Determine the (x, y) coordinate at the center of the cell enclosing the given text.  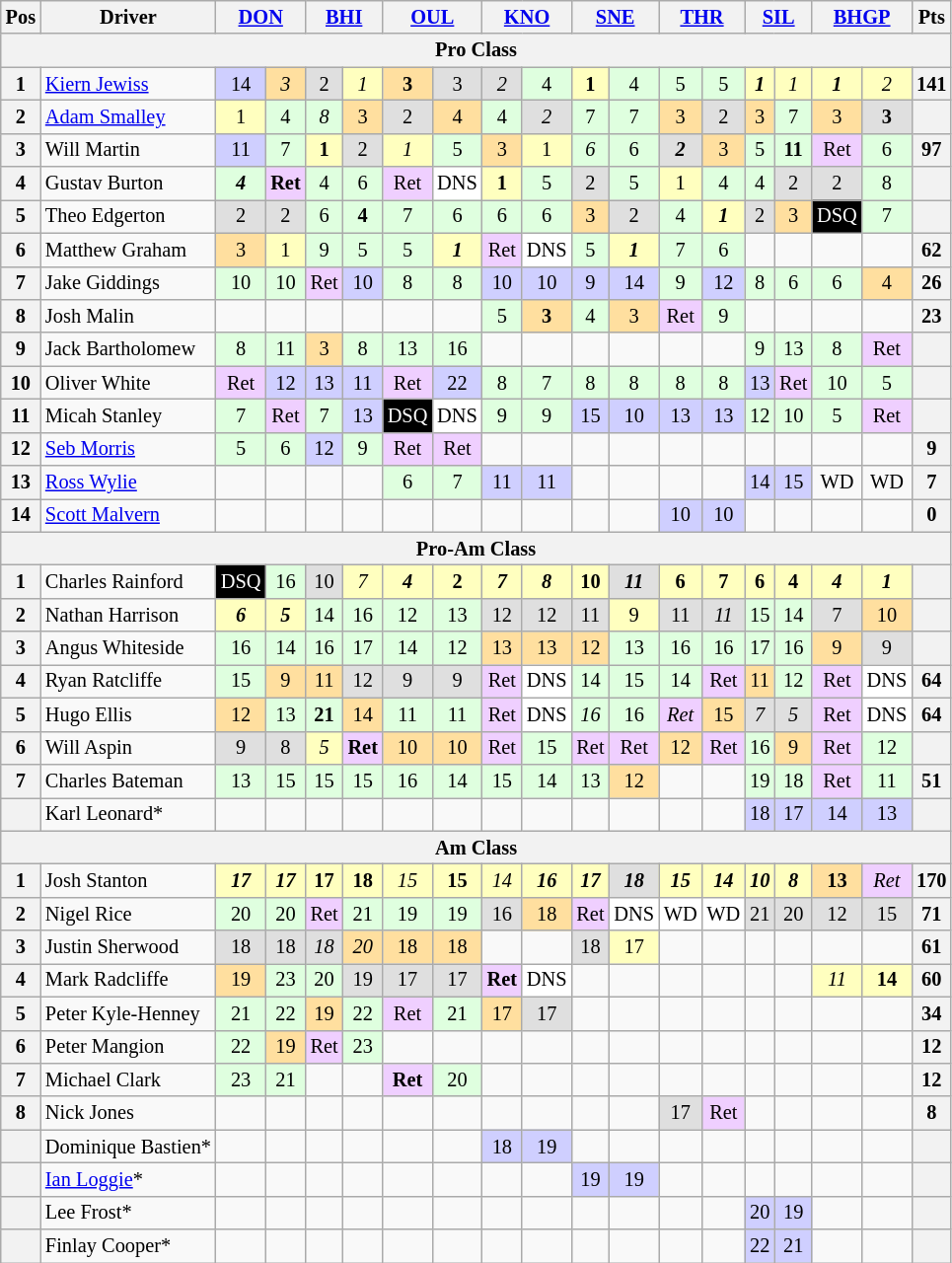
Will Martin (128, 150)
BHI (344, 17)
Jake Giddings (128, 283)
Dominique Bastien* (128, 1147)
Micah Stanley (128, 415)
SNE (615, 17)
0 (931, 515)
Driver (128, 17)
Ryan Ratcliffe (128, 681)
Matthew Graham (128, 250)
Pro Class (476, 50)
Will Aspin (128, 748)
Ross Wylie (128, 483)
Pts (931, 17)
62 (931, 250)
Peter Kyle-Henney (128, 1013)
Josh Malin (128, 316)
Josh Stanton (128, 880)
Peter Mangion (128, 1047)
Hugo Ellis (128, 714)
61 (931, 947)
Ian Loggie* (128, 1179)
26 (931, 283)
Mark Radcliffe (128, 980)
141 (931, 84)
Pos (21, 17)
Michael Clark (128, 1079)
Oliver White (128, 383)
Kiern Jewiss (128, 84)
71 (931, 914)
OUL (432, 17)
97 (931, 150)
SIL (778, 17)
Justin Sherwood (128, 947)
Charles Rainford (128, 581)
34 (931, 1013)
Seb Morris (128, 449)
DON (260, 17)
Angus Whiteside (128, 648)
Jack Bartholomew (128, 349)
Nathan Harrison (128, 615)
Adam Smalley (128, 116)
Karl Leonard* (128, 814)
Nigel Rice (128, 914)
Nick Jones (128, 1113)
Am Class (476, 848)
Charles Bateman (128, 780)
60 (931, 980)
Gustav Burton (128, 184)
THR (702, 17)
Scott Malvern (128, 515)
Finlay Cooper* (128, 1246)
Theo Edgerton (128, 216)
51 (931, 780)
KNO (527, 17)
Lee Frost* (128, 1213)
Pro-Am Class (476, 549)
170 (931, 880)
BHGP (862, 17)
